Identify which cell holds the provided text, then report its [X, Y] central coordinate. 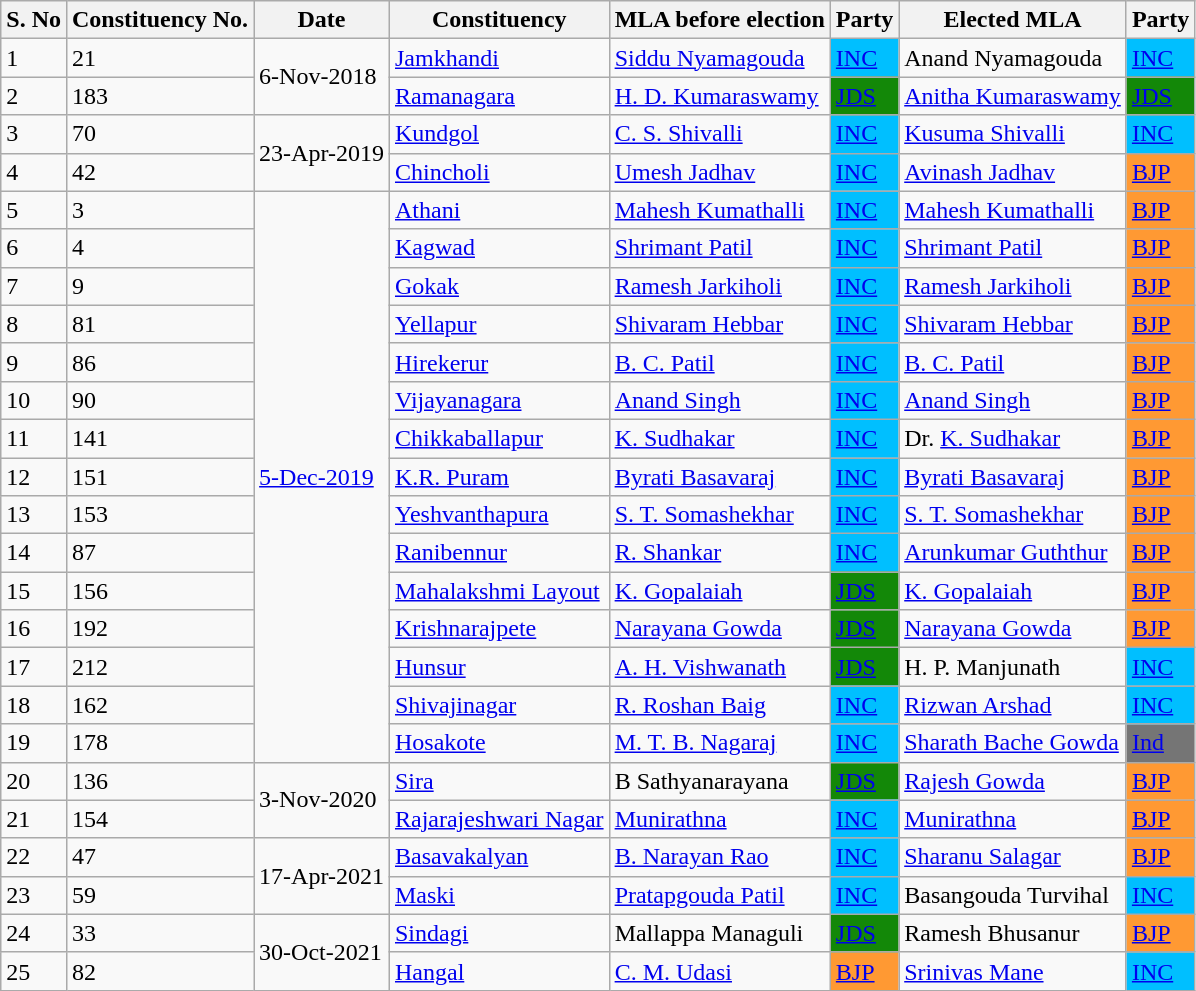
Pratapgouda Patil [720, 895]
7 [34, 286]
86 [160, 362]
Yellapur [499, 324]
K. Sudhakar [720, 438]
Anitha Kumaraswamy [1013, 96]
3-Nov-2020 [322, 800]
Anand Nyamagouda [1013, 58]
Mallappa Managuli [720, 933]
Avinash Jadhav [1013, 172]
59 [160, 895]
Ind [1160, 743]
Ramanagara [499, 96]
B. Narayan Rao [720, 857]
Gokak [499, 286]
Hunsur [499, 667]
5-Dec-2019 [322, 476]
Rizwan Arshad [1013, 705]
H. P. Manjunath [1013, 667]
Sindagi [499, 933]
Athani [499, 210]
22 [34, 857]
Hosakote [499, 743]
Ranibennur [499, 553]
MLA before election [720, 20]
16 [34, 629]
Vijayanagara [499, 400]
19 [34, 743]
Date [322, 20]
47 [160, 857]
Yeshvanthapura [499, 515]
81 [160, 324]
25 [34, 971]
2 [34, 96]
13 [34, 515]
1 [34, 58]
R. Shankar [720, 553]
6 [34, 248]
Kundgol [499, 134]
Sira [499, 781]
Kagwad [499, 248]
Dr. K. Sudhakar [1013, 438]
12 [34, 477]
5 [34, 210]
11 [34, 438]
14 [34, 553]
Hirekerur [499, 362]
C. S. Shivalli [720, 134]
154 [160, 819]
R. Roshan Baig [720, 705]
162 [160, 705]
Elected MLA [1013, 20]
Jamkhandi [499, 58]
Chincholi [499, 172]
Rajarajeshwari Nagar [499, 819]
H. D. Kumaraswamy [720, 96]
Sharanu Salagar [1013, 857]
24 [34, 933]
183 [160, 96]
Maski [499, 895]
70 [160, 134]
87 [160, 553]
17-Apr-2021 [322, 876]
156 [160, 591]
Basavakalyan [499, 857]
136 [160, 781]
10 [34, 400]
192 [160, 629]
Krishnarajpete [499, 629]
17 [34, 667]
18 [34, 705]
15 [34, 591]
Constituency [499, 20]
6-Nov-2018 [322, 77]
A. H. Vishwanath [720, 667]
Umesh Jadhav [720, 172]
Ramesh Bhusanur [1013, 933]
Chikkaballapur [499, 438]
212 [160, 667]
B Sathyanarayana [720, 781]
Srinivas Mane [1013, 971]
42 [160, 172]
Rajesh Gowda [1013, 781]
90 [160, 400]
Kusuma Shivalli [1013, 134]
8 [34, 324]
Arunkumar Guththur [1013, 553]
Siddu Nyamagouda [720, 58]
Mahalakshmi Layout [499, 591]
33 [160, 933]
151 [160, 477]
178 [160, 743]
141 [160, 438]
S. No [34, 20]
Sharath Bache Gowda [1013, 743]
C. M. Udasi [720, 971]
153 [160, 515]
K.R. Puram [499, 477]
M. T. B. Nagaraj [720, 743]
Constituency No. [160, 20]
30-Oct-2021 [322, 952]
23 [34, 895]
20 [34, 781]
Basangouda Turvihal [1013, 895]
Shivajinagar [499, 705]
82 [160, 971]
23-Apr-2019 [322, 153]
Hangal [499, 971]
